Search for the cell housing the specified text and yield its [X, Y] center coordinate. 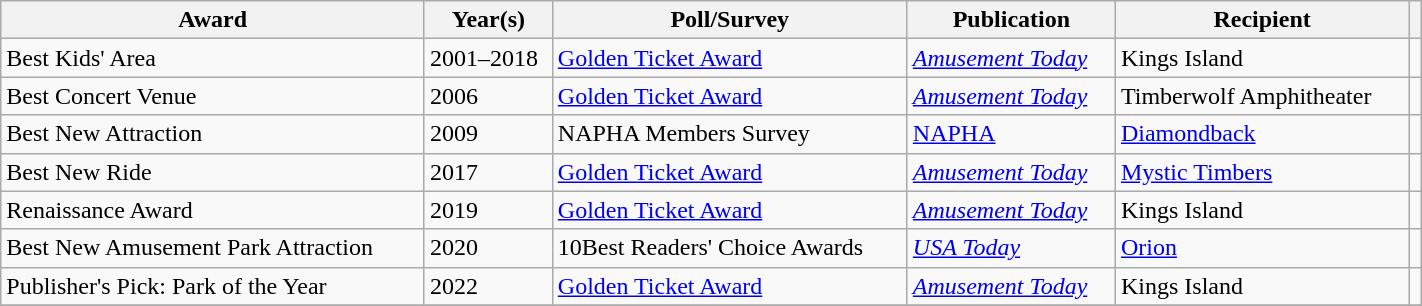
NAPHA Members Survey [730, 134]
2001–2018 [488, 58]
Best New Amusement Park Attraction [213, 248]
Best New Attraction [213, 134]
2022 [488, 286]
NAPHA [1011, 134]
Year(s) [488, 20]
Renaissance Award [213, 210]
10Best Readers' Choice Awards [730, 248]
2009 [488, 134]
Award [213, 20]
Best Concert Venue [213, 96]
Best New Ride [213, 172]
Best Kids' Area [213, 58]
2019 [488, 210]
Timberwolf Amphitheater [1262, 96]
Mystic Timbers [1262, 172]
USA Today [1011, 248]
2020 [488, 248]
Diamondback [1262, 134]
2006 [488, 96]
Publication [1011, 20]
Orion [1262, 248]
Recipient [1262, 20]
Publisher's Pick: Park of the Year [213, 286]
Poll/Survey [730, 20]
2017 [488, 172]
